For the text-containing cell, return its midpoint in (x, y) coordinate format. 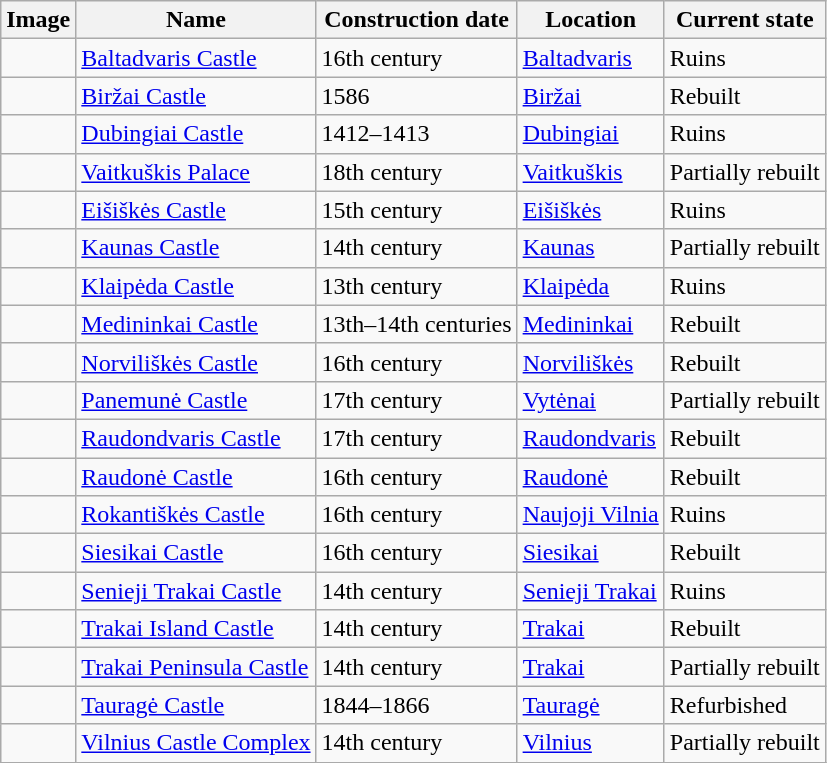
Vilnius Castle Complex (196, 743)
Rokantiškės Castle (196, 515)
Panemunė Castle (196, 400)
Siesikai (590, 553)
Current state (744, 20)
13th century (416, 286)
Tauragė (590, 705)
Vaitkuškis (590, 172)
Vilnius (590, 743)
Vytėnai (590, 400)
Klaipėda (590, 286)
Baltadvaris (590, 58)
Biržai Castle (196, 96)
Baltadvaris Castle (196, 58)
Kaunas (590, 248)
Trakai Island Castle (196, 629)
Image (38, 20)
18th century (416, 172)
Raudonė Castle (196, 477)
Eišiškės Castle (196, 210)
Medininkai Castle (196, 324)
Tauragė Castle (196, 705)
Senieji Trakai Castle (196, 591)
Kaunas Castle (196, 248)
1844–1866 (416, 705)
Norviliškės (590, 362)
Raudondvaris Castle (196, 438)
1412–1413 (416, 134)
Eišiškės (590, 210)
13th–14th centuries (416, 324)
Naujoji Vilnia (590, 515)
Biržai (590, 96)
Location (590, 20)
Medininkai (590, 324)
Senieji Trakai (590, 591)
Dubingiai (590, 134)
Raudonė (590, 477)
15th century (416, 210)
Klaipėda Castle (196, 286)
Raudondvaris (590, 438)
Siesikai Castle (196, 553)
Dubingiai Castle (196, 134)
Norviliškės Castle (196, 362)
Name (196, 20)
1586 (416, 96)
Trakai Peninsula Castle (196, 667)
Construction date (416, 20)
Refurbished (744, 705)
Vaitkuškis Palace (196, 172)
